Extract the [X, Y] coordinate from the center of the cell holding the provided text.  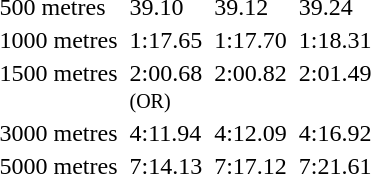
1:17.65 [166, 40]
4:12.09 [251, 133]
4:11.94 [166, 133]
1:17.70 [251, 40]
2:00.68(OR) [166, 86]
2:00.82 [251, 86]
